Search for the cell housing the specified text and yield its (X, Y) center coordinate. 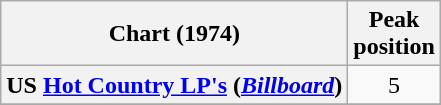
Chart (1974) (174, 34)
US Hot Country LP's (Billboard) (174, 85)
Peakposition (394, 34)
5 (394, 85)
